Provide the (x, y) coordinate of the cell's center where the given text is located.  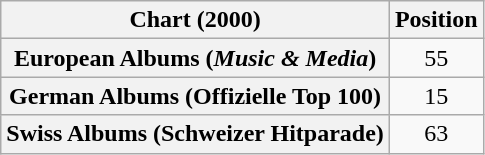
European Albums (Music & Media) (196, 58)
Position (436, 20)
Swiss Albums (Schweizer Hitparade) (196, 134)
15 (436, 96)
Chart (2000) (196, 20)
63 (436, 134)
German Albums (Offizielle Top 100) (196, 96)
55 (436, 58)
